Scan for the cell matching the given text and deliver its (x, y) coordinate at center. 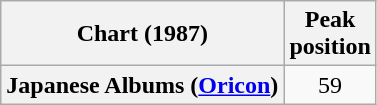
Chart (1987) (142, 34)
Japanese Albums (Oricon) (142, 85)
Peakposition (330, 34)
59 (330, 85)
